Return the (x, y) coordinate for the center point of the cell that contains the specified text.  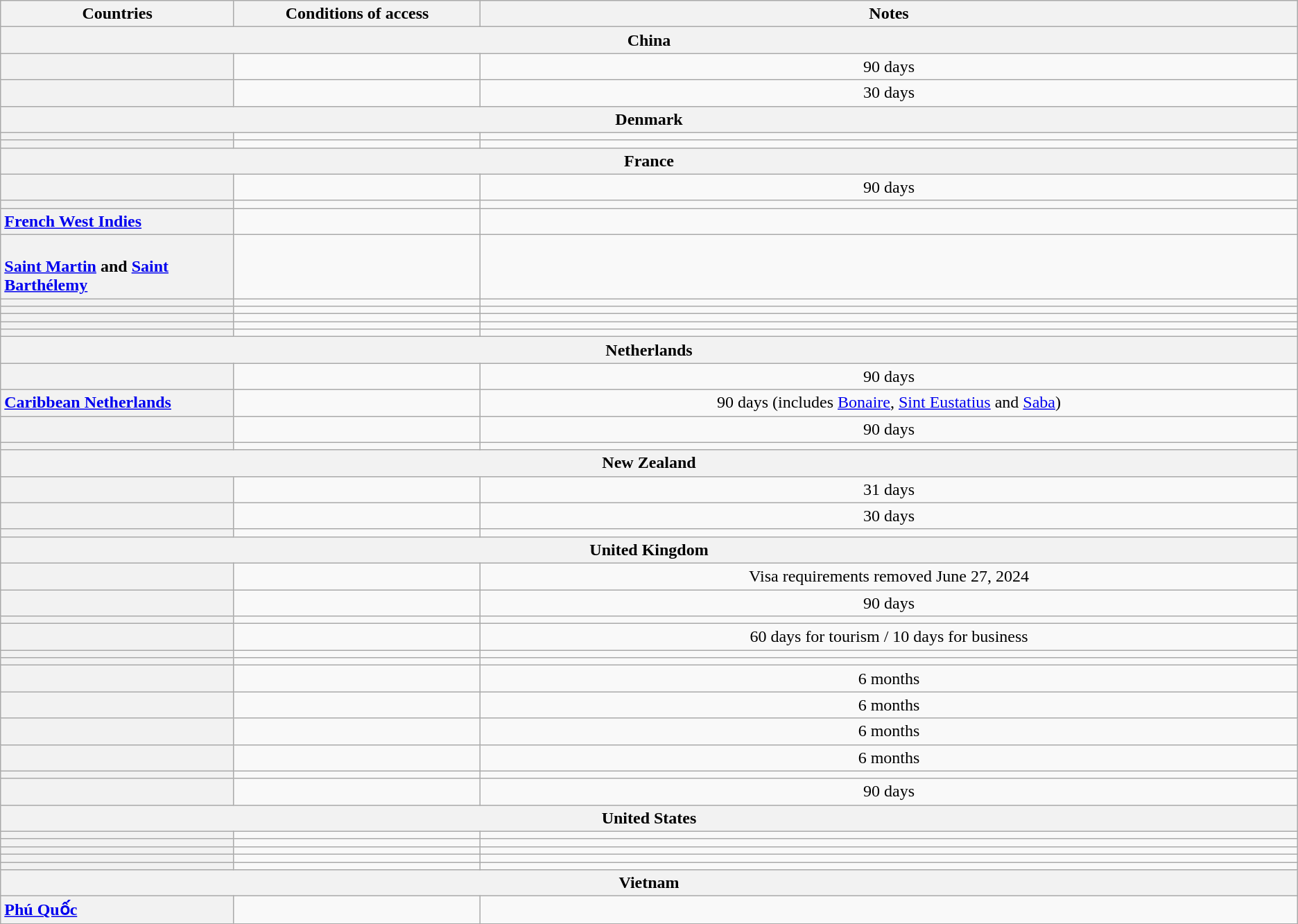
Saint Martin and Saint Barthélemy (118, 266)
Phú Quốc (118, 910)
Countries (118, 14)
United States (649, 818)
Caribbean Netherlands (118, 403)
90 days (includes Bonaire, Sint Eustatius and Saba) (889, 403)
French West Indies (118, 221)
Conditions of access (356, 14)
Notes (889, 14)
China (649, 40)
60 days for tourism / 10 days for business (889, 637)
United Kingdom (649, 550)
Denmark (649, 119)
31 days (889, 489)
Vietnam (649, 883)
Visa requirements removed June 27, 2024 (889, 576)
France (649, 161)
Netherlands (649, 350)
New Zealand (649, 463)
